Detect which cell encompasses the target text, then output its (x, y) center coordinate. 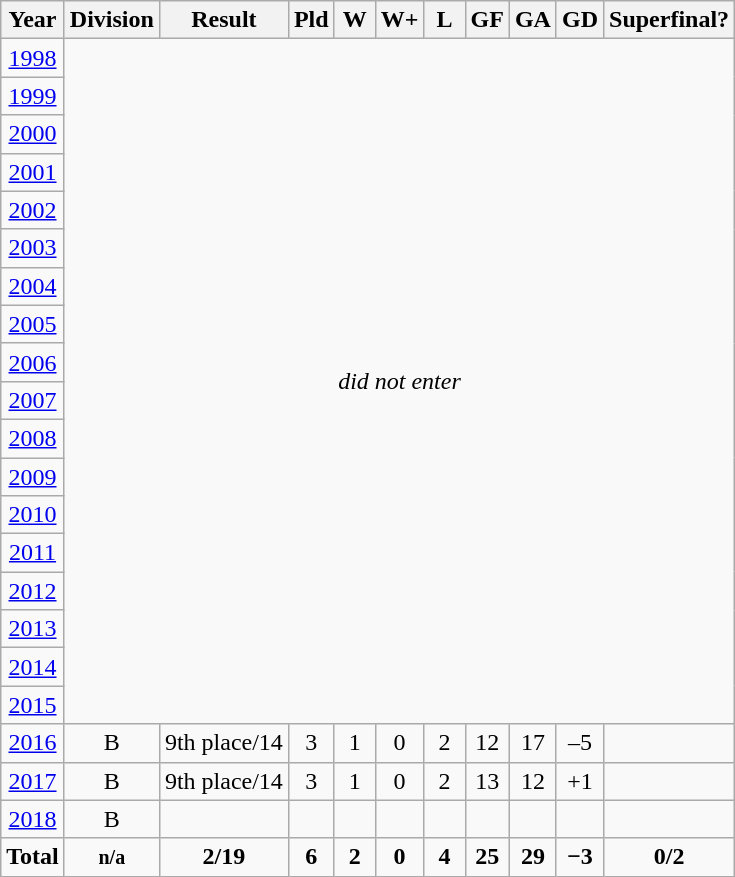
0/2 (670, 857)
L (444, 20)
2015 (33, 705)
+1 (580, 781)
2014 (33, 667)
2009 (33, 477)
W (354, 20)
n/a (112, 857)
Total (33, 857)
did not enter (399, 382)
Pld (311, 20)
Division (112, 20)
–5 (580, 743)
Year (33, 20)
GD (580, 20)
2/19 (224, 857)
GA (532, 20)
29 (532, 857)
2007 (33, 400)
2003 (33, 248)
2004 (33, 286)
2013 (33, 629)
2002 (33, 210)
2012 (33, 591)
6 (311, 857)
25 (487, 857)
2018 (33, 819)
W+ (400, 20)
−3 (580, 857)
2011 (33, 553)
17 (532, 743)
1999 (33, 96)
2000 (33, 134)
13 (487, 781)
4 (444, 857)
Superfinal? (670, 20)
2005 (33, 324)
2017 (33, 781)
2008 (33, 438)
GF (487, 20)
2016 (33, 743)
1998 (33, 58)
Result (224, 20)
2001 (33, 172)
2006 (33, 362)
2010 (33, 515)
